Output the (X, Y) coordinate of the center of the cell containing the given text.  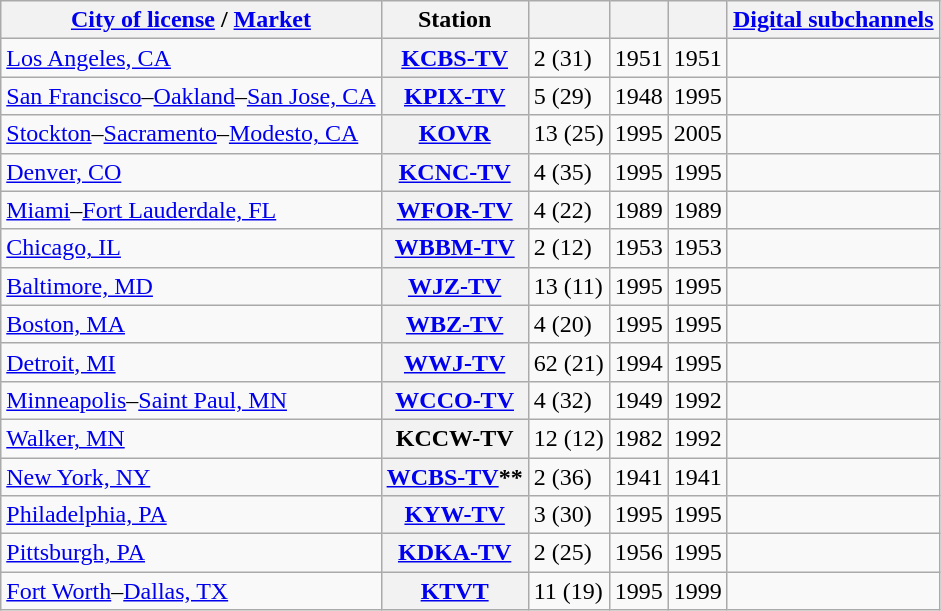
13 (11) (568, 286)
62 (21) (568, 362)
4 (35) (568, 172)
Detroit, MI (191, 362)
Los Angeles, CA (191, 58)
KOVR (454, 134)
1956 (638, 553)
WCCO-TV (454, 400)
WBBM-TV (454, 248)
Minneapolis–Saint Paul, MN (191, 400)
Pittsburgh, PA (191, 553)
Stockton–Sacramento–Modesto, CA (191, 134)
2 (36) (568, 477)
Baltimore, MD (191, 286)
Walker, MN (191, 438)
WWJ-TV (454, 362)
4 (20) (568, 324)
KCBS-TV (454, 58)
Fort Worth–Dallas, TX (191, 591)
2005 (698, 134)
KPIX-TV (454, 96)
New York, NY (191, 477)
Boston, MA (191, 324)
KDKA-TV (454, 553)
Philadelphia, PA (191, 515)
4 (32) (568, 400)
13 (25) (568, 134)
2 (31) (568, 58)
2 (12) (568, 248)
1948 (638, 96)
Denver, CO (191, 172)
1982 (638, 438)
KCNC-TV (454, 172)
City of license / Market (191, 20)
11 (19) (568, 591)
WJZ-TV (454, 286)
4 (22) (568, 210)
KTVT (454, 591)
KYW-TV (454, 515)
WCBS-TV** (454, 477)
WBZ-TV (454, 324)
1994 (638, 362)
1949 (638, 400)
12 (12) (568, 438)
5 (29) (568, 96)
Digital subchannels (833, 20)
San Francisco–Oakland–San Jose, CA (191, 96)
1999 (698, 591)
Station (454, 20)
3 (30) (568, 515)
Chicago, IL (191, 248)
Miami–Fort Lauderdale, FL (191, 210)
WFOR-TV (454, 210)
2 (25) (568, 553)
KCCW-TV (454, 438)
